Pinpoint the cell where the given text exists, returning its [x, y] midpoint coordinate. 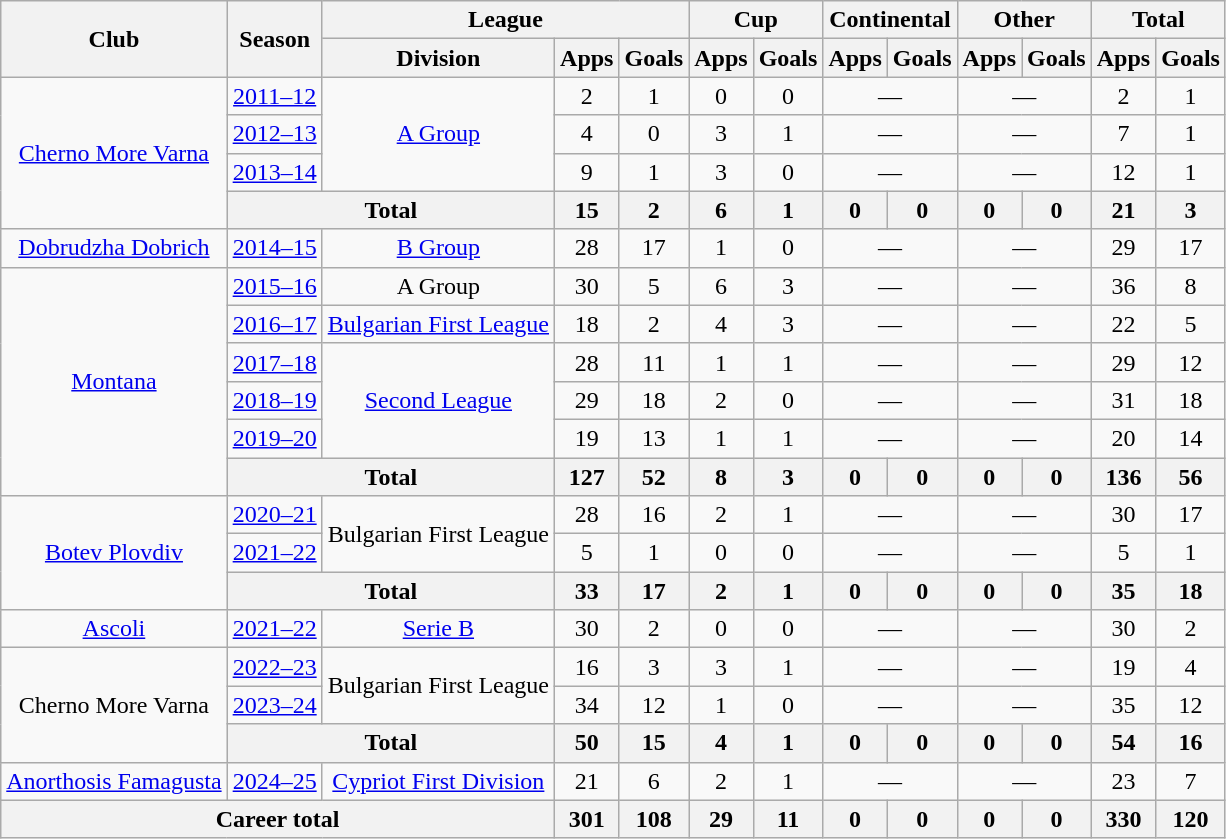
2012–13 [274, 134]
2024–25 [274, 781]
Cup [756, 20]
2011–12 [274, 96]
Botev Plovdiv [114, 553]
Second League [438, 400]
31 [1123, 400]
Season [274, 39]
52 [654, 477]
Continental [890, 20]
9 [587, 172]
2017–18 [274, 362]
2018–19 [274, 400]
36 [1123, 286]
301 [587, 819]
Career total [278, 819]
22 [1123, 324]
2014–15 [274, 248]
Dobrudzha Dobrich [114, 248]
Club [114, 39]
20 [1123, 438]
Division [438, 58]
2016–17 [274, 324]
56 [1191, 477]
Serie B [438, 629]
120 [1191, 819]
23 [1123, 781]
13 [654, 438]
54 [1123, 743]
2015–16 [274, 286]
Montana [114, 381]
2023–24 [274, 705]
2019–20 [274, 438]
Anorthosis Famagusta [114, 781]
2020–21 [274, 515]
33 [587, 591]
Ascoli [114, 629]
50 [587, 743]
2022–23 [274, 667]
2013–14 [274, 172]
14 [1191, 438]
League [506, 20]
Cypriot First Division [438, 781]
108 [654, 819]
B Group [438, 248]
330 [1123, 819]
Other [1024, 20]
127 [587, 477]
34 [587, 705]
136 [1123, 477]
